Return (x, y) of the center of cell containing provided text 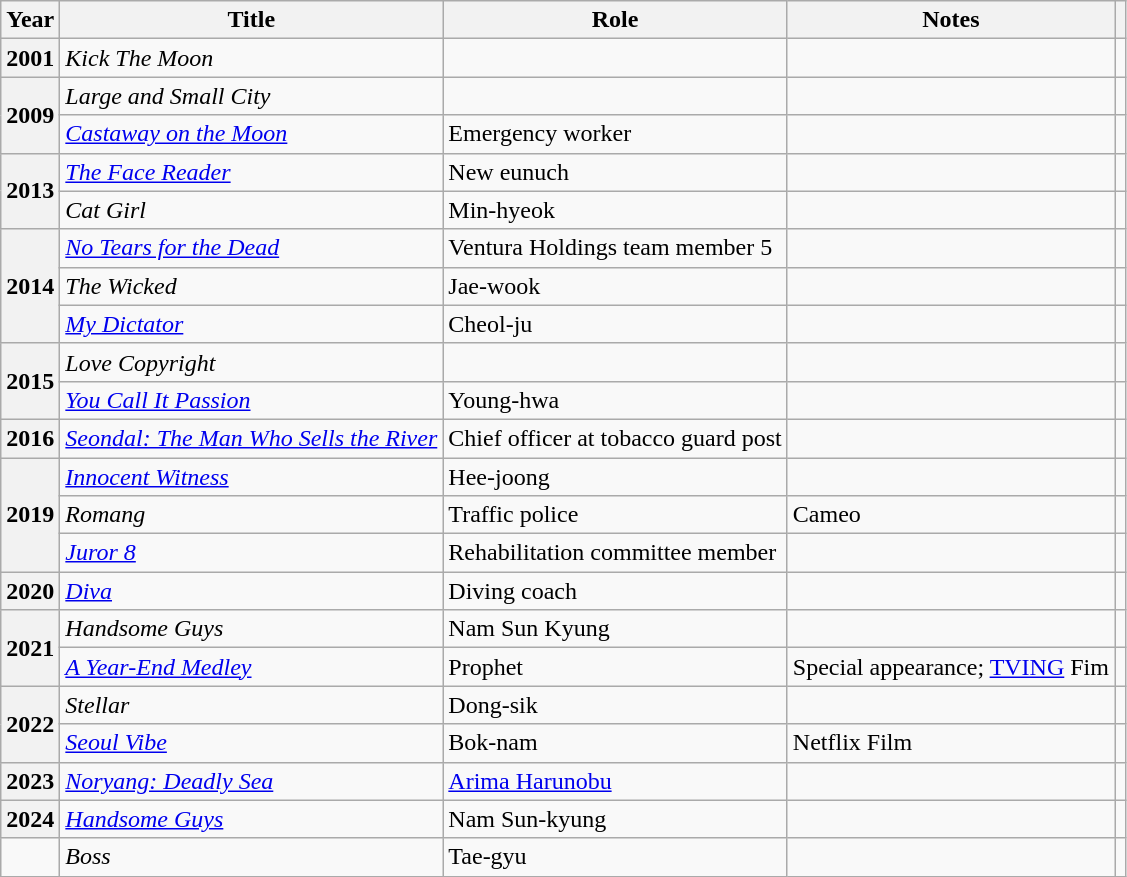
Prophet (616, 667)
Stellar (252, 705)
2021 (30, 648)
Year (30, 20)
Special appearance; TVING Fim (950, 667)
2016 (30, 438)
Dong-sik (616, 705)
Seondal: The Man Who Sells the River (252, 438)
Netflix Film (950, 743)
Juror 8 (252, 553)
2001 (30, 58)
Kick The Moon (252, 58)
No Tears for the Dead (252, 248)
Innocent Witness (252, 477)
A Year-End Medley (252, 667)
Title (252, 20)
Romang (252, 515)
Diva (252, 591)
The Face Reader (252, 172)
Hee-joong (616, 477)
Nam Sun Kyung (616, 629)
2023 (30, 781)
New eunuch (616, 172)
Emergency worker (616, 134)
Ventura Holdings team member 5 (616, 248)
2020 (30, 591)
Tae-gyu (616, 857)
Large and Small City (252, 96)
Rehabilitation committee member (616, 553)
2009 (30, 115)
Nam Sun-kyung (616, 819)
Noryang: Deadly Sea (252, 781)
Min-hyeok (616, 210)
Jae-wook (616, 286)
You Call It Passion (252, 400)
2014 (30, 286)
Young-hwa (616, 400)
Diving coach (616, 591)
2013 (30, 191)
Chief officer at tobacco guard post (616, 438)
Seoul Vibe (252, 743)
My Dictator (252, 324)
Castaway on the Moon (252, 134)
Traffic police (616, 515)
Love Copyright (252, 362)
Boss (252, 857)
Cameo (950, 515)
Role (616, 20)
Arima Harunobu (616, 781)
Bok-nam (616, 743)
The Wicked (252, 286)
2022 (30, 724)
Cheol-ju (616, 324)
Cat Girl (252, 210)
2019 (30, 515)
Notes (950, 20)
2015 (30, 381)
2024 (30, 819)
